Detect which cell encompasses the target text, then output its (x, y) center coordinate. 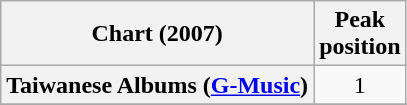
Chart (2007) (158, 34)
Taiwanese Albums (G-Music) (158, 85)
1 (360, 85)
Peakposition (360, 34)
